Search for the cell housing the specified text and yield its (X, Y) center coordinate. 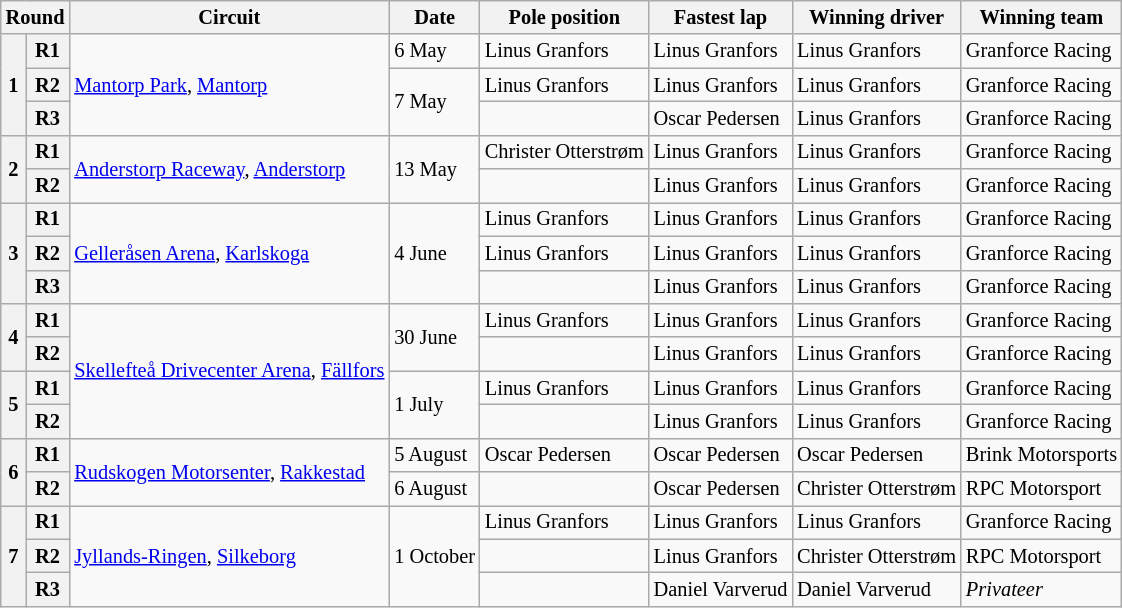
2 (14, 168)
Pole position (564, 17)
5 (14, 404)
13 May (434, 168)
3 (14, 252)
Circuit (229, 17)
Fastest lap (720, 17)
5 August (434, 455)
Privateer (1042, 589)
Brink Motorsports (1042, 455)
1 October (434, 556)
6 May (434, 51)
Date (434, 17)
Winning driver (876, 17)
Gelleråsen Arena, Karlskoga (229, 252)
4 June (434, 252)
4 (14, 336)
1 (14, 84)
Mantorp Park, Mantorp (229, 84)
Winning team (1042, 17)
Skellefteå Drivecenter Arena, Fällfors (229, 370)
Round (36, 17)
6 (14, 472)
Jyllands-Ringen, Silkeborg (229, 556)
7 May (434, 102)
1 July (434, 404)
30 June (434, 336)
6 August (434, 489)
Anderstorp Raceway, Anderstorp (229, 168)
7 (14, 556)
Rudskogen Motorsenter, Rakkestad (229, 472)
